Provide the [x, y] coordinate of the cell's center where the given text is located.  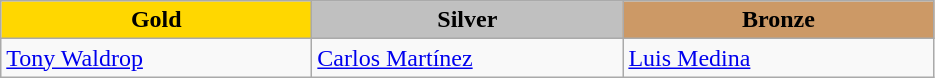
Silver [468, 20]
Carlos Martínez [468, 58]
Tony Waldrop [156, 58]
Bronze [778, 20]
Luis Medina [778, 58]
Gold [156, 20]
